Detect which cell encompasses the target text, then output its [x, y] center coordinate. 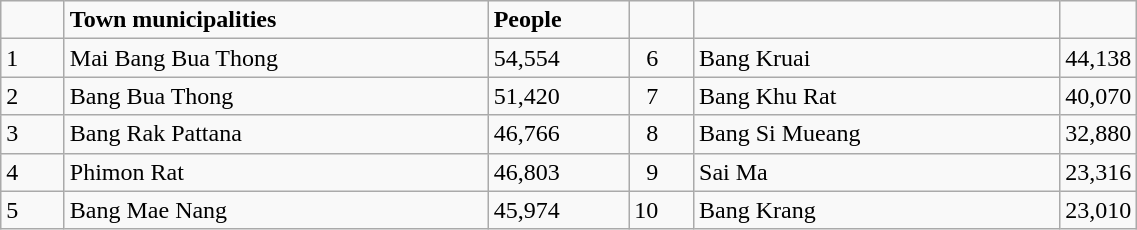
23,316 [1098, 172]
40,070 [1098, 96]
46,766 [558, 134]
6 [662, 58]
Bang Mae Nang [276, 210]
3 [33, 134]
44,138 [1098, 58]
Bang Bua Thong [276, 96]
Bang Si Mueang [877, 134]
Mai Bang Bua Thong [276, 58]
9 [662, 172]
4 [33, 172]
Bang Khu Rat [877, 96]
23,010 [1098, 210]
Bang Rak Pattana [276, 134]
Town municipalities [276, 20]
Phimon Rat [276, 172]
54,554 [558, 58]
7 [662, 96]
Bang Krang [877, 210]
Sai Ma [877, 172]
32,880 [1098, 134]
46,803 [558, 172]
People [558, 20]
Bang Kruai [877, 58]
45,974 [558, 210]
51,420 [558, 96]
1 [33, 58]
5 [33, 210]
2 [33, 96]
10 [662, 210]
8 [662, 134]
